Identify which cell holds the provided text, then report its (X, Y) central coordinate. 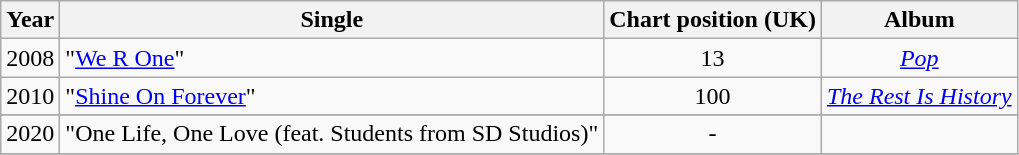
2020 (30, 134)
100 (713, 96)
Chart position (UK) (713, 20)
"We R One" (332, 58)
Pop (919, 58)
Year (30, 20)
- (713, 134)
"Shine On Forever" (332, 96)
Single (332, 20)
13 (713, 58)
2008 (30, 58)
2010 (30, 96)
The Rest Is History (919, 96)
"One Life, One Love (feat. Students from SD Studios)" (332, 134)
Album (919, 20)
